Return (X, Y) of the center of cell containing provided text 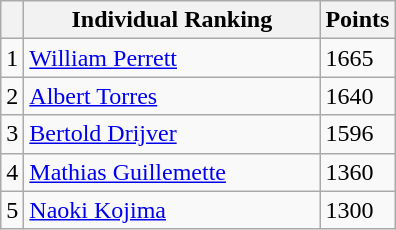
5 (12, 210)
1 (12, 58)
1300 (358, 210)
1640 (358, 96)
Mathias Guillemette (172, 172)
1665 (358, 58)
4 (12, 172)
Naoki Kojima (172, 210)
Albert Torres (172, 96)
1360 (358, 172)
1596 (358, 134)
3 (12, 134)
Individual Ranking (172, 20)
2 (12, 96)
Points (358, 20)
Bertold Drijver (172, 134)
William Perrett (172, 58)
